Identify which cell holds the provided text, then report its [x, y] central coordinate. 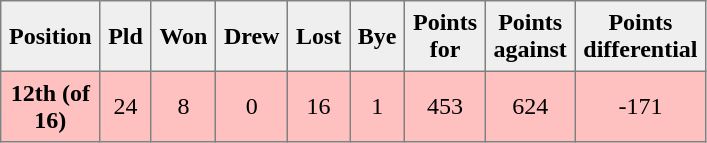
Bye [378, 36]
Points for [446, 36]
16 [319, 106]
Position [50, 36]
Won [184, 36]
12th (of 16) [50, 106]
Lost [319, 36]
24 [126, 106]
Drew [252, 36]
Pld [126, 36]
8 [184, 106]
453 [446, 106]
Points against [530, 36]
0 [252, 106]
624 [530, 106]
-171 [640, 106]
Points differential [640, 36]
1 [378, 106]
